Pinpoint the cell where the given text exists, returning its (x, y) midpoint coordinate. 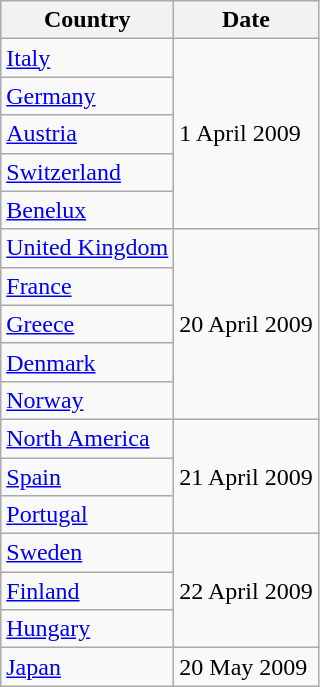
Date (246, 20)
21 April 2009 (246, 476)
United Kingdom (88, 248)
Denmark (88, 362)
20 April 2009 (246, 324)
North America (88, 438)
Benelux (88, 210)
Norway (88, 400)
1 April 2009 (246, 134)
Hungary (88, 629)
Sweden (88, 553)
Switzerland (88, 172)
France (88, 286)
Greece (88, 324)
Portugal (88, 515)
20 May 2009 (246, 667)
Germany (88, 96)
Spain (88, 477)
22 April 2009 (246, 591)
Country (88, 20)
Italy (88, 58)
Finland (88, 591)
Japan (88, 667)
Austria (88, 134)
